Locate the cell with the specified text and output its [x, y] center coordinate. 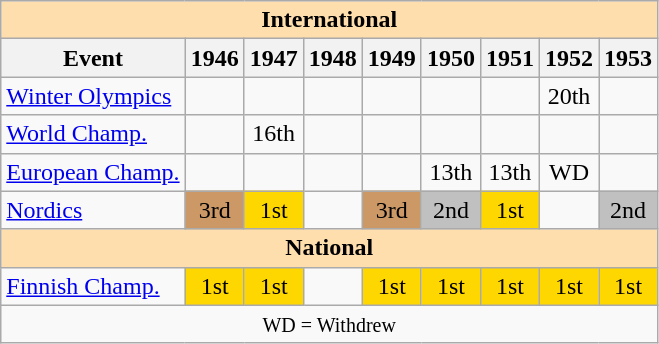
1947 [274, 58]
20th [568, 96]
1948 [332, 58]
1952 [568, 58]
Nordics [93, 210]
International [330, 20]
1951 [510, 58]
Event [93, 58]
1950 [450, 58]
WD = Withdrew [330, 324]
World Champ. [93, 134]
WD [568, 172]
Winter Olympics [93, 96]
1953 [628, 58]
National [330, 248]
1949 [392, 58]
Finnish Champ. [93, 286]
European Champ. [93, 172]
16th [274, 134]
1946 [214, 58]
